Provide the (x, y) coordinate of the cell's center where the given text is located.  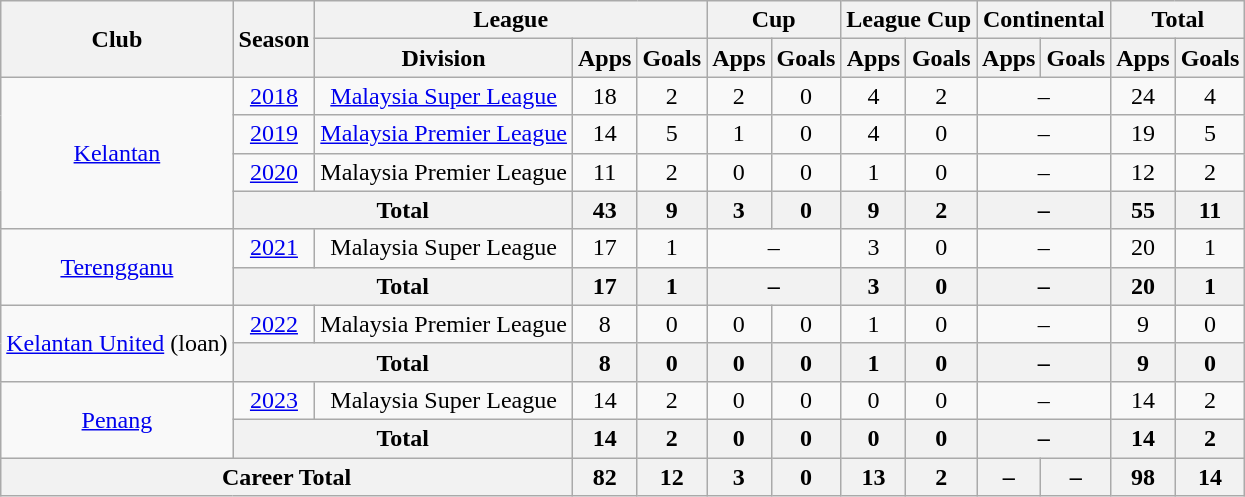
Kelantan United (loan) (117, 343)
Division (444, 58)
League Cup (909, 20)
League (511, 20)
Kelantan (117, 153)
2019 (274, 134)
Continental (1044, 20)
2021 (274, 248)
2020 (274, 172)
2023 (274, 400)
Career Total (287, 477)
82 (604, 477)
13 (874, 477)
98 (1143, 477)
2022 (274, 324)
Terengganu (117, 267)
Season (274, 39)
55 (1143, 210)
Cup (774, 20)
19 (1143, 134)
18 (604, 96)
43 (604, 210)
24 (1143, 96)
Penang (117, 419)
2018 (274, 96)
Club (117, 39)
